Locate the cell with the specified text and output its [X, Y] center coordinate. 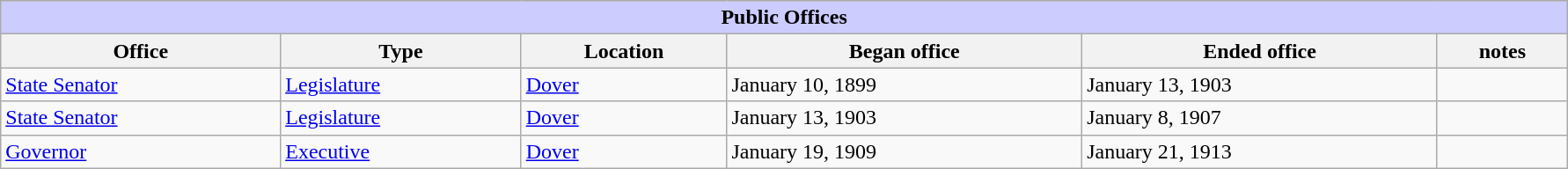
Public Offices [785, 18]
Location [624, 51]
Executive [401, 151]
January 10, 1899 [905, 84]
Office [141, 51]
Governor [141, 151]
January 8, 1907 [1260, 118]
Began office [905, 51]
January 19, 1909 [905, 151]
Type [401, 51]
Ended office [1260, 51]
January 21, 1913 [1260, 151]
notes [1502, 51]
